Find where the given text appears and provide that cell's center as [X, Y] coordinate. 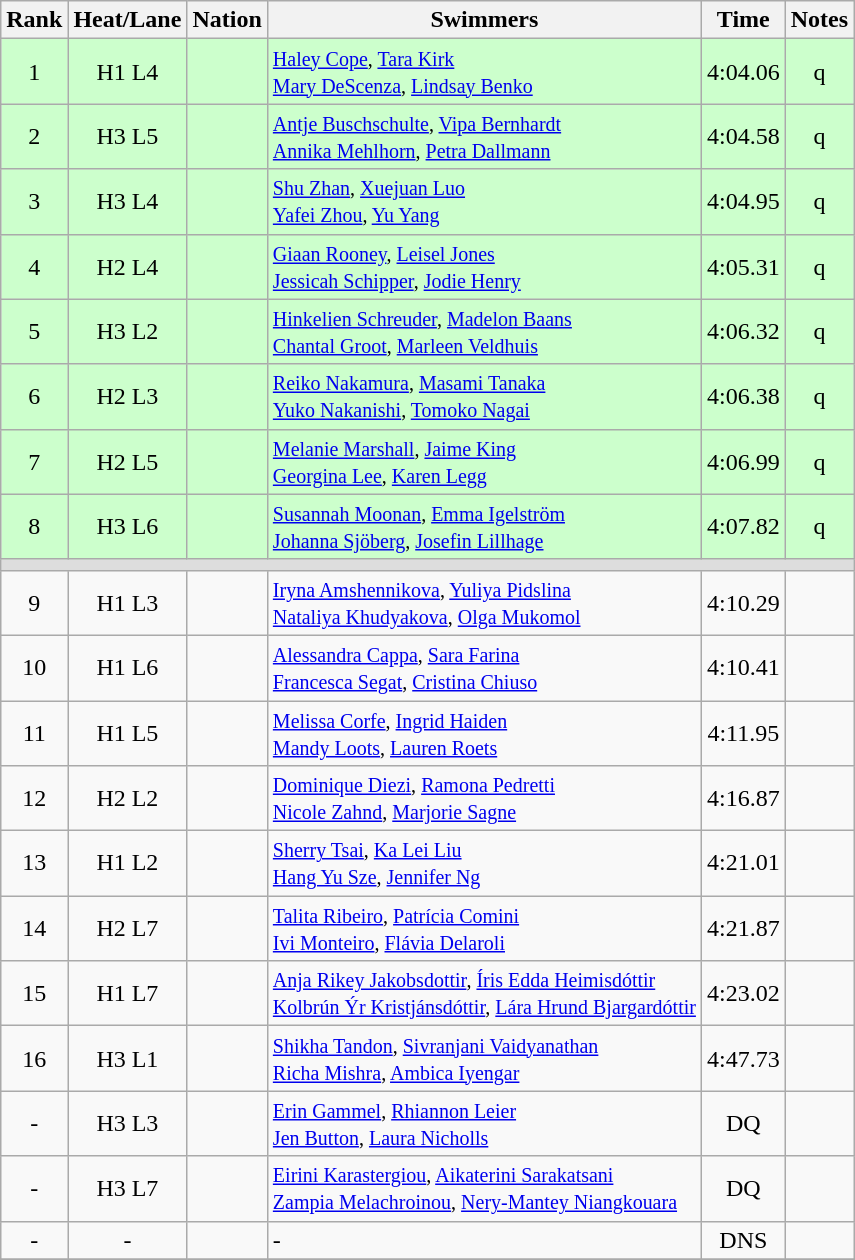
Alessandra Cappa, Sara Farina Francesca Segat, Cristina Chiuso [484, 668]
Talita Ribeiro, Patrícia Comini Ivi Monteiro, Flávia Delaroli [484, 928]
H2 L2 [128, 798]
H2 L5 [128, 462]
10 [34, 668]
Erin Gammel, Rhiannon Leier Jen Button, Laura Nicholls [484, 1124]
H3 L2 [128, 332]
3 [34, 202]
4:04.58 [743, 136]
Antje Buschschulte, Vipa Bernhardt Annika Mehlhorn, Petra Dallmann [484, 136]
H1 L6 [128, 668]
H3 L6 [128, 526]
H3 L5 [128, 136]
Haley Cope, Tara Kirk Mary DeScenza, Lindsay Benko [484, 72]
Eirini Karastergiou, Aikaterini Sarakatsani Zampia Melachroinou, Nery-Mantey Niangkouara [484, 1188]
Swimmers [484, 20]
Nation [227, 20]
H1 L3 [128, 602]
1 [34, 72]
Iryna Amshennikova, Yuliya Pidslina Nataliya Khudyakova, Olga Mukomol [484, 602]
H2 L4 [128, 266]
4:07.82 [743, 526]
H3 L3 [128, 1124]
4:06.32 [743, 332]
4:23.02 [743, 994]
4:04.95 [743, 202]
H1 L7 [128, 994]
H1 L2 [128, 864]
4:05.31 [743, 266]
4:06.38 [743, 396]
4:10.29 [743, 602]
7 [34, 462]
11 [34, 732]
4:11.95 [743, 732]
Sherry Tsai, Ka Lei Liu Hang Yu Sze, Jennifer Ng [484, 864]
8 [34, 526]
4:21.01 [743, 864]
4:16.87 [743, 798]
Anja Rikey Jakobsdottir, Íris Edda Heimisdóttir Kolbrún Ýr Kristjánsdóttir, Lára Hrund Bjargardóttir [484, 994]
Notes [819, 20]
H1 L4 [128, 72]
4:06.99 [743, 462]
Time [743, 20]
5 [34, 332]
Melanie Marshall, Jaime King Georgina Lee, Karen Legg [484, 462]
Heat/Lane [128, 20]
6 [34, 396]
H3 L4 [128, 202]
4:21.87 [743, 928]
16 [34, 1058]
Melissa Corfe, Ingrid Haiden Mandy Loots, Lauren Roets [484, 732]
H1 L5 [128, 732]
DNS [743, 1240]
15 [34, 994]
14 [34, 928]
Dominique Diezi, Ramona Pedretti Nicole Zahnd, Marjorie Sagne [484, 798]
Shikha Tandon, Sivranjani Vaidyanathan Richa Mishra, Ambica Iyengar [484, 1058]
12 [34, 798]
2 [34, 136]
4 [34, 266]
Rank [34, 20]
H2 L7 [128, 928]
4:04.06 [743, 72]
Susannah Moonan, Emma Igelström Johanna Sjöberg, Josefin Lillhage [484, 526]
Giaan Rooney, Leisel Jones Jessicah Schipper, Jodie Henry [484, 266]
H3 L1 [128, 1058]
4:47.73 [743, 1058]
H3 L7 [128, 1188]
13 [34, 864]
Shu Zhan, Xuejuan Luo Yafei Zhou, Yu Yang [484, 202]
4:10.41 [743, 668]
H2 L3 [128, 396]
Reiko Nakamura, Masami Tanaka Yuko Nakanishi, Tomoko Nagai [484, 396]
9 [34, 602]
Hinkelien Schreuder, Madelon Baans Chantal Groot, Marleen Veldhuis [484, 332]
